Output the [X, Y] coordinate of the center of the cell containing the given text.  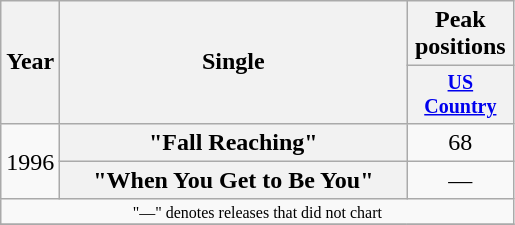
"—" denotes releases that did not chart [258, 211]
Peak positions [460, 34]
"When You Get to Be You" [234, 180]
1996 [30, 161]
68 [460, 142]
— [460, 180]
US Country [460, 94]
Year [30, 62]
Single [234, 62]
"Fall Reaching" [234, 142]
